Scan for the cell matching the given text and deliver its (X, Y) coordinate at center. 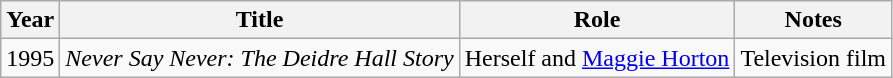
Notes (814, 20)
Television film (814, 58)
Herself and Maggie Horton (597, 58)
1995 (30, 58)
Title (260, 20)
Role (597, 20)
Year (30, 20)
Never Say Never: The Deidre Hall Story (260, 58)
